Output the (x, y) coordinate of the center of the cell containing the given text.  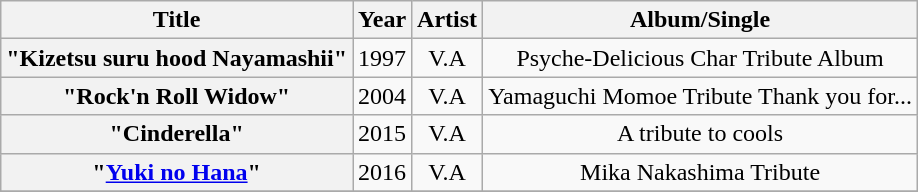
Yamaguchi Momoe Tribute Thank you for... (700, 96)
2016 (382, 172)
2004 (382, 96)
"Kizetsu suru hood Nayamashii" (177, 58)
"Yuki no Hana" (177, 172)
"Cinderella" (177, 134)
Mika Nakashima Tribute (700, 172)
Artist (448, 20)
Year (382, 20)
Album/Single (700, 20)
"Rock'n Roll Widow" (177, 96)
1997 (382, 58)
2015 (382, 134)
Title (177, 20)
A tribute to cools (700, 134)
Psyche-Delicious Char Tribute Album (700, 58)
